Scan for the cell matching the given text and deliver its (x, y) coordinate at center. 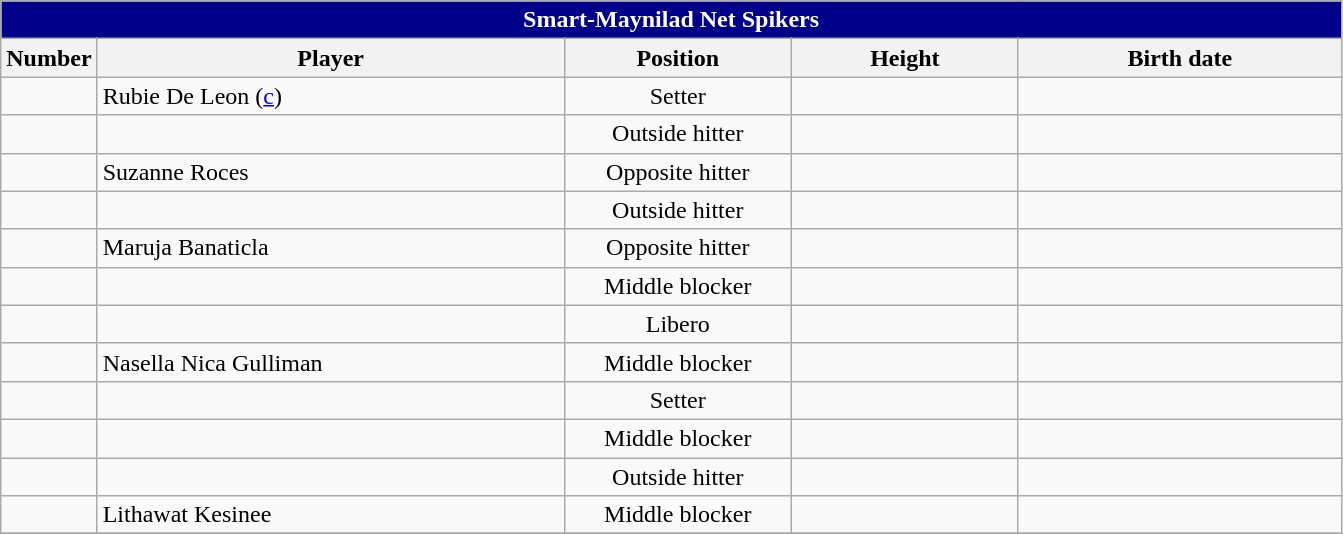
Number (49, 58)
Birth date (1180, 58)
Maruja Banaticla (330, 248)
Position (678, 58)
Lithawat Kesinee (330, 515)
Height (904, 58)
Libero (678, 324)
Smart-Maynilad Net Spikers (672, 20)
Rubie De Leon (c) (330, 96)
Suzanne Roces (330, 172)
Player (330, 58)
Nasella Nica Gulliman (330, 362)
